Search for the cell housing the specified text and yield its (X, Y) center coordinate. 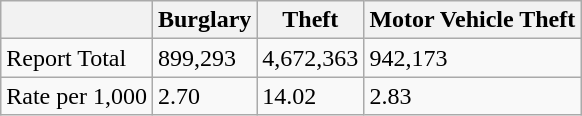
4,672,363 (310, 58)
Report Total (77, 58)
899,293 (204, 58)
Rate per 1,000 (77, 96)
2.70 (204, 96)
14.02 (310, 96)
2.83 (472, 96)
Burglary (204, 20)
Motor Vehicle Theft (472, 20)
942,173 (472, 58)
Theft (310, 20)
